Return the [X, Y] coordinate for the center point of the cell that contains the specified text.  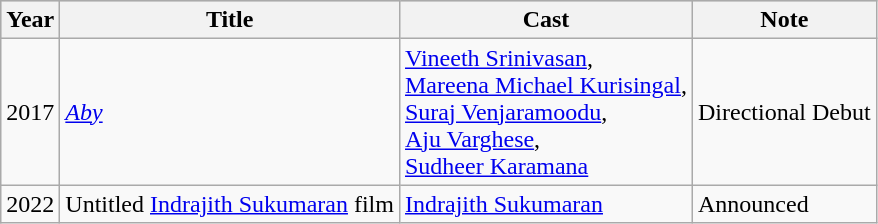
Year [30, 20]
Vineeth Srinivasan,Mareena Michael Kurisingal,Suraj Venjaramoodu,Aju Varghese,Sudheer Karamana [546, 112]
Directional Debut [784, 112]
2017 [30, 112]
Title [230, 20]
Untitled Indrajith Sukumaran film [230, 204]
Cast [546, 20]
Aby [230, 112]
Announced [784, 204]
2022 [30, 204]
Note [784, 20]
Indrajith Sukumaran [546, 204]
